Return the [x, y] coordinate for the center point of the cell that contains the specified text.  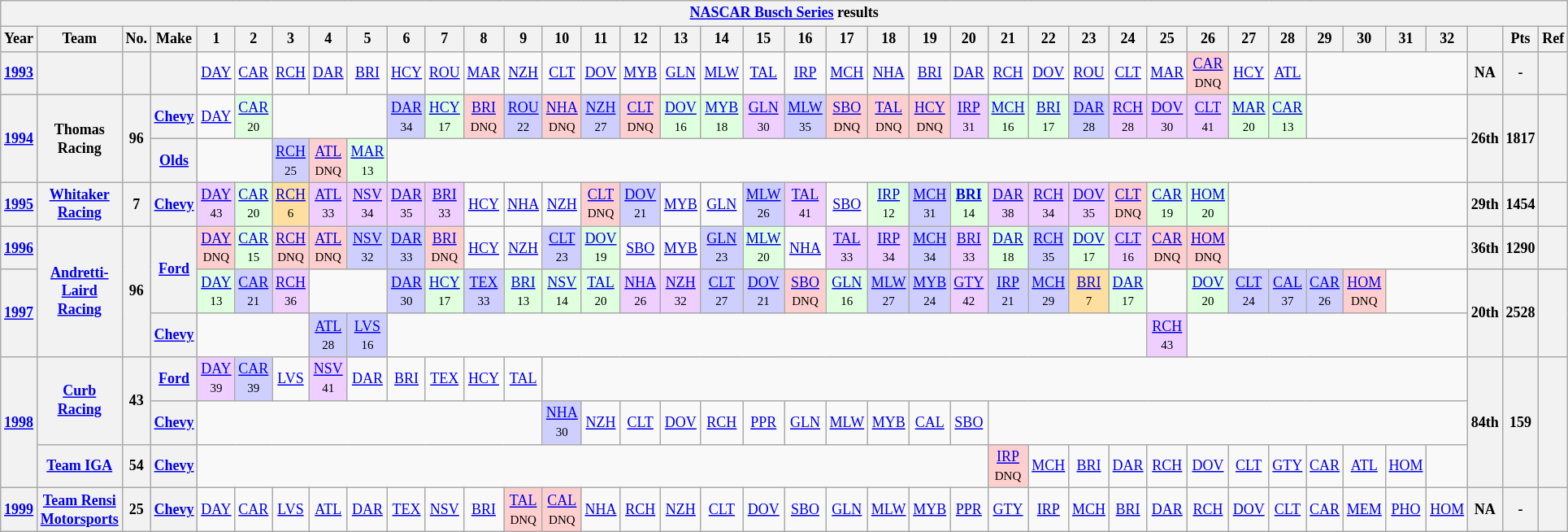
Curb Racing [80, 400]
NHA26 [641, 291]
1998 [20, 423]
DAR28 [1089, 117]
DOV17 [1089, 248]
GLN23 [722, 248]
IRP21 [1008, 291]
26 [1208, 39]
8 [484, 39]
5 [367, 39]
DAY39 [216, 379]
84th [1486, 423]
TEX33 [484, 291]
15 [764, 39]
CLT27 [722, 291]
9 [523, 39]
32 [1447, 39]
Olds [174, 160]
RCH28 [1128, 117]
30 [1364, 39]
DAR30 [406, 291]
DAR35 [406, 204]
MYB24 [930, 291]
DOV19 [601, 248]
Make [174, 39]
MCH31 [930, 204]
Year [20, 39]
Team [80, 39]
RCH34 [1049, 204]
43 [137, 400]
2 [254, 39]
RCH43 [1167, 335]
26th [1486, 138]
RCHDNQ [291, 248]
1999 [20, 510]
24 [1128, 39]
DAR18 [1008, 248]
NASCAR Busch Series results [784, 13]
Thomas Racing [80, 138]
MLW20 [764, 248]
MCH34 [930, 248]
29th [1486, 204]
29 [1325, 39]
RCH36 [291, 291]
ATL28 [328, 335]
MYB18 [722, 117]
1 [216, 39]
MEM [1364, 510]
MLW26 [764, 204]
RCH25 [291, 160]
20th [1486, 312]
CAR15 [254, 248]
3 [291, 39]
DAY13 [216, 291]
DAY43 [216, 204]
36th [1486, 248]
31 [1406, 39]
14 [722, 39]
IRP34 [889, 248]
CLT41 [1208, 117]
MAR20 [1249, 117]
BRI14 [969, 204]
16 [805, 39]
20 [969, 39]
DOV35 [1089, 204]
Pts [1520, 39]
54 [137, 466]
GLN16 [847, 291]
NSV32 [367, 248]
10 [562, 39]
PHO [1406, 510]
CLT24 [1249, 291]
12 [641, 39]
CLT16 [1128, 248]
CAR19 [1167, 204]
22 [1049, 39]
NZH27 [601, 117]
DOV20 [1208, 291]
NHADNQ [562, 117]
NSV14 [562, 291]
BRI7 [1089, 291]
27 [1249, 39]
1817 [1520, 138]
NSV [444, 510]
IRP31 [969, 117]
11 [601, 39]
DAR33 [406, 248]
NSV41 [328, 379]
Ref [1553, 39]
1995 [20, 204]
Whitaker Racing [80, 204]
GTY42 [969, 291]
Team IGA [80, 466]
13 [681, 39]
MAR13 [367, 160]
MCH29 [1049, 291]
IRP12 [889, 204]
DAR34 [406, 117]
CALDNQ [562, 510]
MLW35 [805, 117]
DAR38 [1008, 204]
6 [406, 39]
17 [847, 39]
RCH6 [291, 204]
Andretti-Laird Racing [80, 291]
CAL [930, 422]
TAL20 [601, 291]
1994 [20, 138]
MCH16 [1008, 117]
21 [1008, 39]
CAR26 [1325, 291]
ROU22 [523, 117]
4 [328, 39]
CAR21 [254, 291]
DAYDNQ [216, 248]
CAR13 [1288, 117]
TAL41 [805, 204]
Team Rensi Motorsports [80, 510]
ATL33 [328, 204]
18 [889, 39]
NHA30 [562, 422]
1997 [20, 312]
IRPDNQ [1008, 466]
DOV16 [681, 117]
1993 [20, 73]
RCH35 [1049, 248]
19 [930, 39]
BRI17 [1049, 117]
NSV34 [367, 204]
CAR39 [254, 379]
NZH32 [681, 291]
LVS16 [367, 335]
CLT23 [562, 248]
No. [137, 39]
MLW27 [889, 291]
23 [1089, 39]
HCYDNQ [930, 117]
159 [1520, 423]
1996 [20, 248]
1454 [1520, 204]
DAR17 [1128, 291]
TAL33 [847, 248]
HOM20 [1208, 204]
CAL37 [1288, 291]
1290 [1520, 248]
GLN30 [764, 117]
BRI13 [523, 291]
2528 [1520, 312]
28 [1288, 39]
DOV30 [1167, 117]
